From the cell containing the given text, extract its center point as (x, y) coordinate. 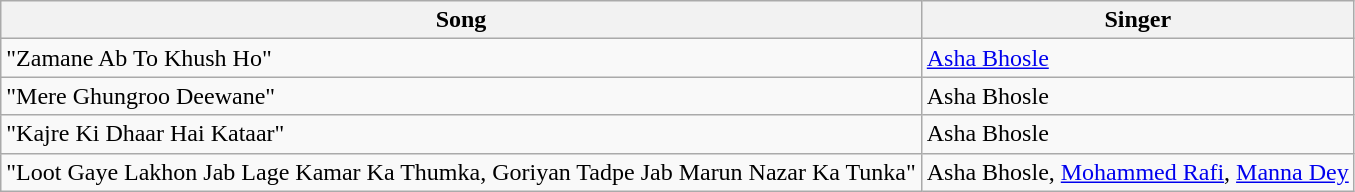
"Mere Ghungroo Deewane" (462, 96)
"Loot Gaye Lakhon Jab Lage Kamar Ka Thumka, Goriyan Tadpe Jab Marun Nazar Ka Tunka" (462, 172)
Asha Bhosle, Mohammed Rafi, Manna Dey (1138, 172)
"Kajre Ki Dhaar Hai Kataar" (462, 134)
Singer (1138, 20)
Song (462, 20)
"Zamane Ab To Khush Ho" (462, 58)
